Identify which cell holds the provided text, then report its (x, y) central coordinate. 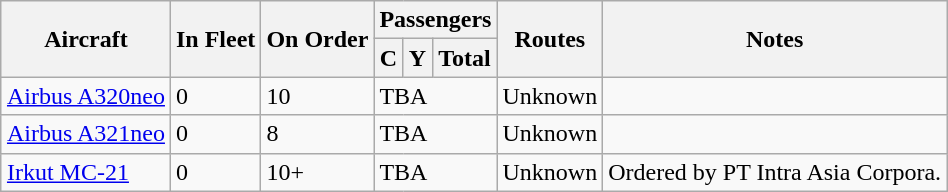
C (388, 58)
8 (318, 134)
In Fleet (215, 39)
10+ (318, 172)
Passengers (436, 20)
Aircraft (86, 39)
Y (418, 58)
On Order (318, 39)
10 (318, 96)
Routes (550, 39)
Notes (775, 39)
Total (464, 58)
Irkut MC-21 (86, 172)
Airbus A321neo (86, 134)
Ordered by PT Intra Asia Corpora. (775, 172)
Airbus A320neo (86, 96)
